Determine the (x, y) coordinate at the center of the cell enclosing the given text.  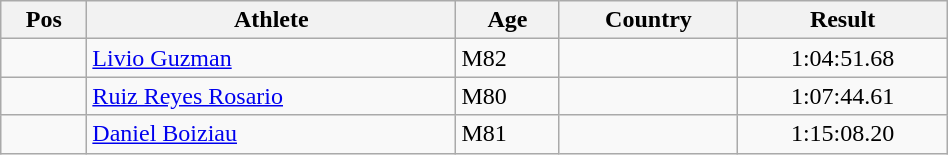
1:07:44.61 (842, 96)
Daniel Boiziau (272, 134)
Result (842, 20)
1:04:51.68 (842, 58)
Livio Guzman (272, 58)
M80 (508, 96)
Age (508, 20)
M81 (508, 134)
Country (648, 20)
Pos (44, 20)
Athlete (272, 20)
M82 (508, 58)
1:15:08.20 (842, 134)
Ruiz Reyes Rosario (272, 96)
